Provide the [x, y] coordinate of the cell's center where the given text is located.  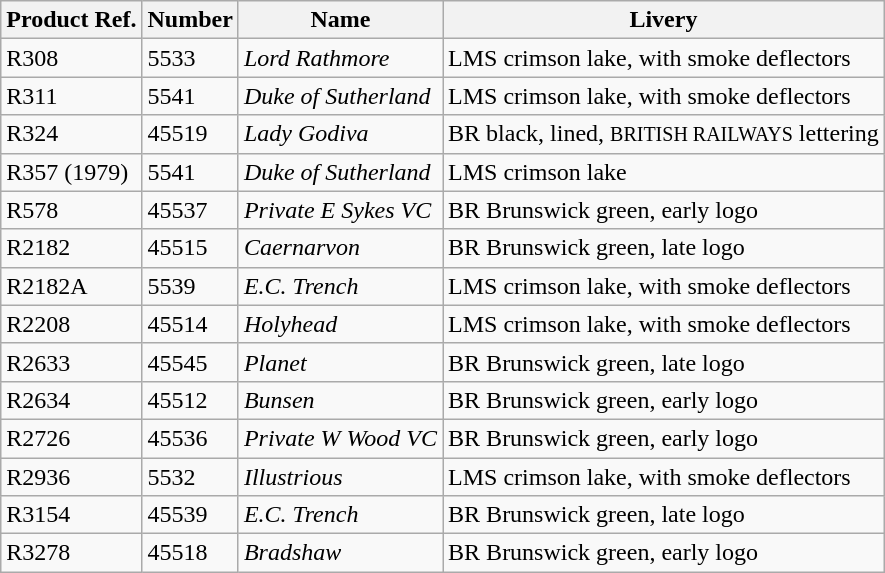
BR black, lined, BRITISH RAILWAYS lettering [664, 134]
45537 [190, 210]
Bradshaw [340, 553]
Planet [340, 362]
Illustrious [340, 477]
R324 [72, 134]
Number [190, 20]
Lady Godiva [340, 134]
45515 [190, 248]
R2182A [72, 286]
Lord Rathmore [340, 58]
45512 [190, 400]
R2633 [72, 362]
45514 [190, 324]
R2634 [72, 400]
Caernarvon [340, 248]
Holyhead [340, 324]
45539 [190, 515]
Livery [664, 20]
Private W Wood VC [340, 438]
LMS crimson lake [664, 172]
R311 [72, 96]
Bunsen [340, 400]
5539 [190, 286]
45545 [190, 362]
R3278 [72, 553]
R357 (1979) [72, 172]
R2208 [72, 324]
R308 [72, 58]
45519 [190, 134]
R3154 [72, 515]
Private E Sykes VC [340, 210]
R2726 [72, 438]
Product Ref. [72, 20]
R2936 [72, 477]
Name [340, 20]
5533 [190, 58]
45518 [190, 553]
R578 [72, 210]
R2182 [72, 248]
45536 [190, 438]
5532 [190, 477]
